Output the [X, Y] coordinate of the center of the cell containing the given text.  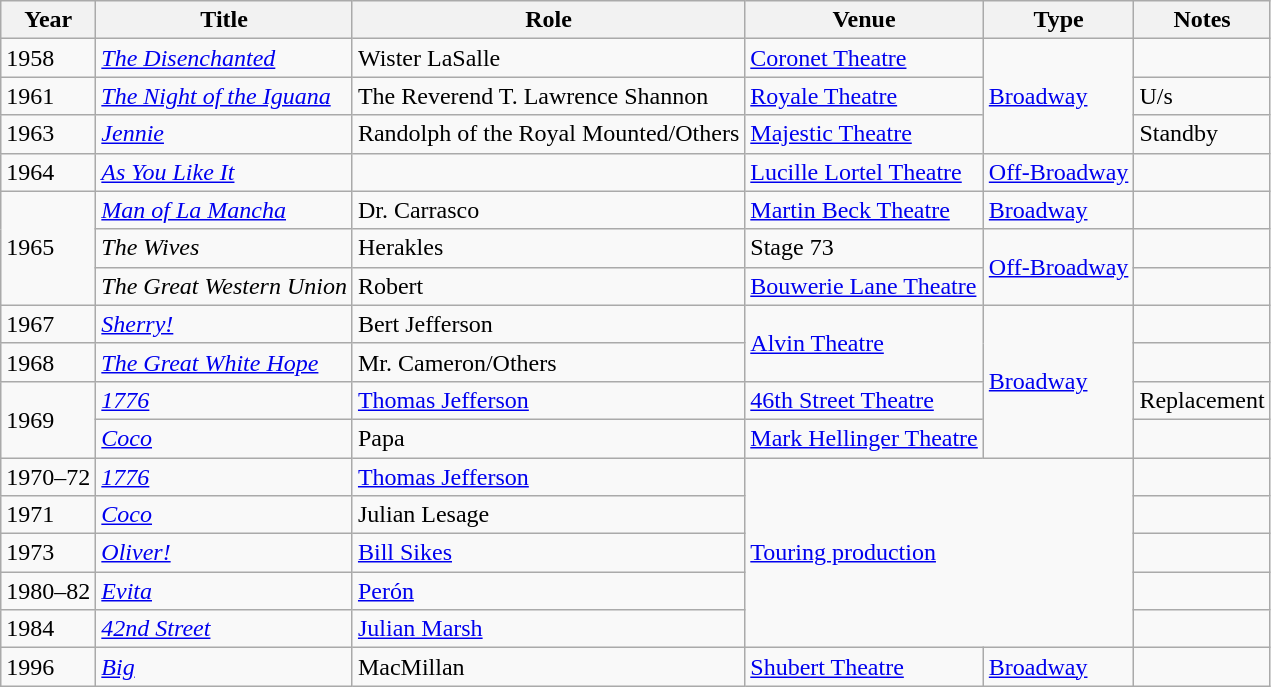
1964 [48, 172]
Shubert Theatre [864, 667]
Alvin Theatre [864, 343]
Wister LaSalle [548, 58]
Replacement [1202, 400]
Role [548, 20]
1967 [48, 324]
Majestic Theatre [864, 134]
Jennie [224, 134]
1969 [48, 419]
1980–82 [48, 591]
42nd Street [224, 629]
1961 [48, 96]
The Great Western Union [224, 286]
Bouwerie Lane Theatre [864, 286]
The Reverend T. Lawrence Shannon [548, 96]
1996 [48, 667]
Bert Jefferson [548, 324]
Lucille Lortel Theatre [864, 172]
Man of La Mancha [224, 210]
Year [48, 20]
1970–72 [48, 477]
Coronet Theatre [864, 58]
As You Like It [224, 172]
Title [224, 20]
The Wives [224, 248]
Sherry! [224, 324]
46th Street Theatre [864, 400]
Randolph of the Royal Mounted/Others [548, 134]
Evita [224, 591]
Notes [1202, 20]
Type [1058, 20]
1965 [48, 248]
Papa [548, 438]
The Night of the Iguana [224, 96]
Stage 73 [864, 248]
1968 [48, 362]
Big [224, 667]
The Great White Hope [224, 362]
Standby [1202, 134]
Dr. Carrasco [548, 210]
1963 [48, 134]
Martin Beck Theatre [864, 210]
Royale Theatre [864, 96]
Touring production [940, 553]
Herakles [548, 248]
Julian Marsh [548, 629]
Perón [548, 591]
1958 [48, 58]
MacMillan [548, 667]
Robert [548, 286]
U/s [1202, 96]
Mr. Cameron/Others [548, 362]
Oliver! [224, 553]
1971 [48, 515]
1973 [48, 553]
Venue [864, 20]
Mark Hellinger Theatre [864, 438]
The Disenchanted [224, 58]
Julian Lesage [548, 515]
Bill Sikes [548, 553]
1984 [48, 629]
